Return the [X, Y] coordinate for the center point of the cell that contains the specified text.  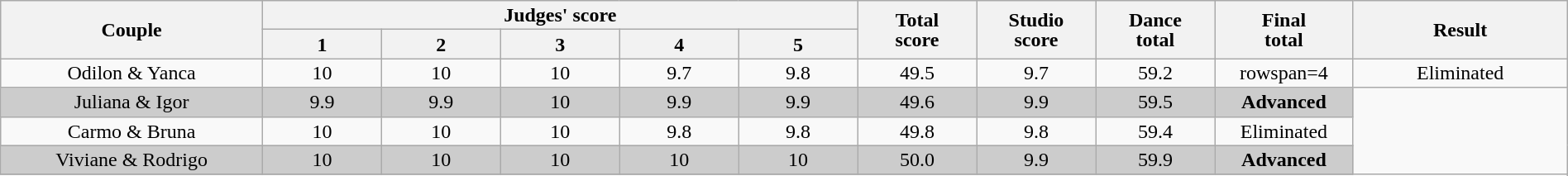
Odilon & Yanca [132, 73]
3 [560, 45]
Result [1460, 30]
1 [322, 45]
Judges' score [560, 15]
49.6 [917, 102]
49.5 [917, 73]
2 [441, 45]
Totalscore [917, 30]
Juliana & Igor [132, 102]
49.8 [917, 131]
Dancetotal [1155, 30]
59.5 [1155, 102]
59.9 [1155, 160]
59.4 [1155, 131]
rowspan=4 [1284, 73]
Viviane & Rodrigo [132, 160]
Couple [132, 30]
Finaltotal [1284, 30]
5 [798, 45]
4 [679, 45]
Carmo & Bruna [132, 131]
59.2 [1155, 73]
Studioscore [1036, 30]
50.0 [917, 160]
